Determine the [x, y] coordinate at the center of the cell enclosing the given text.  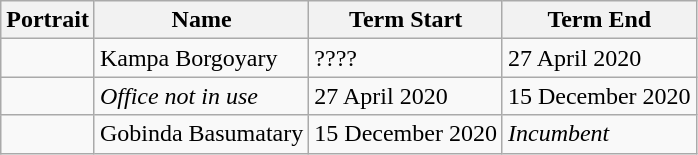
Gobinda Basumatary [201, 134]
Term End [599, 20]
???? [406, 58]
Name [201, 20]
Kampa Borgoyary [201, 58]
Term Start [406, 20]
Portrait [48, 20]
Office not in use [201, 96]
Incumbent [599, 134]
